Extract the (x, y) coordinate from the center of the cell holding the provided text.  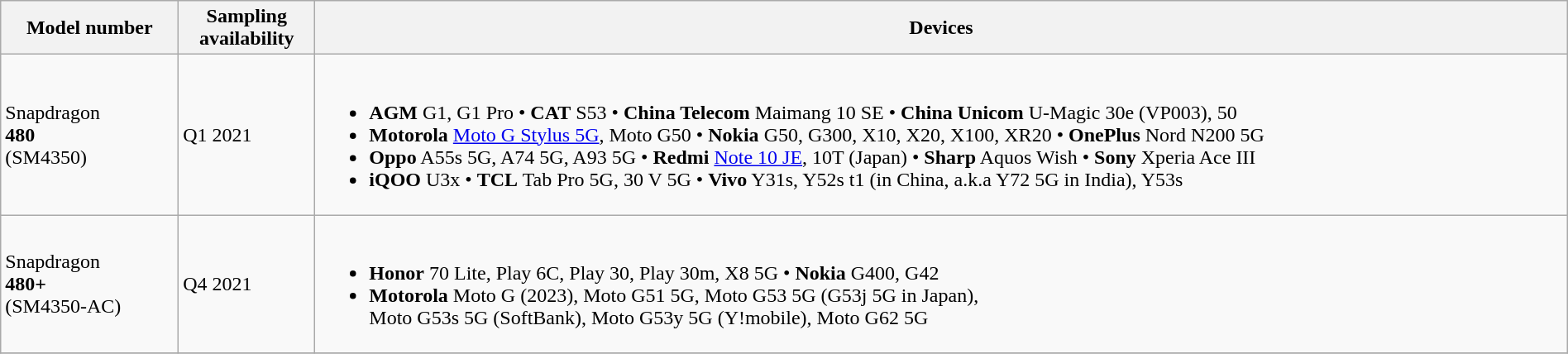
Q4 2021 (246, 285)
Samplingavailability (246, 28)
Model number (89, 28)
Snapdragon480(SM4350) (89, 135)
Devices (941, 28)
Q1 2021 (246, 135)
Snapdragon480+(SM4350-AC) (89, 285)
